Search for the cell housing the specified text and yield its [X, Y] center coordinate. 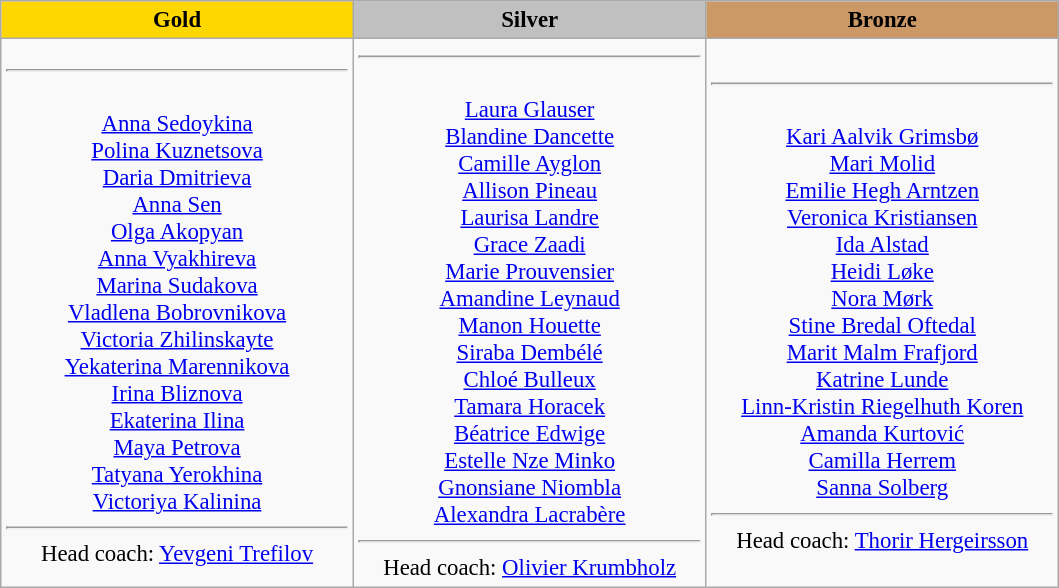
Bronze [882, 20]
Silver [530, 20]
Gold [178, 20]
